Scan for the cell matching the given text and deliver its [x, y] coordinate at center. 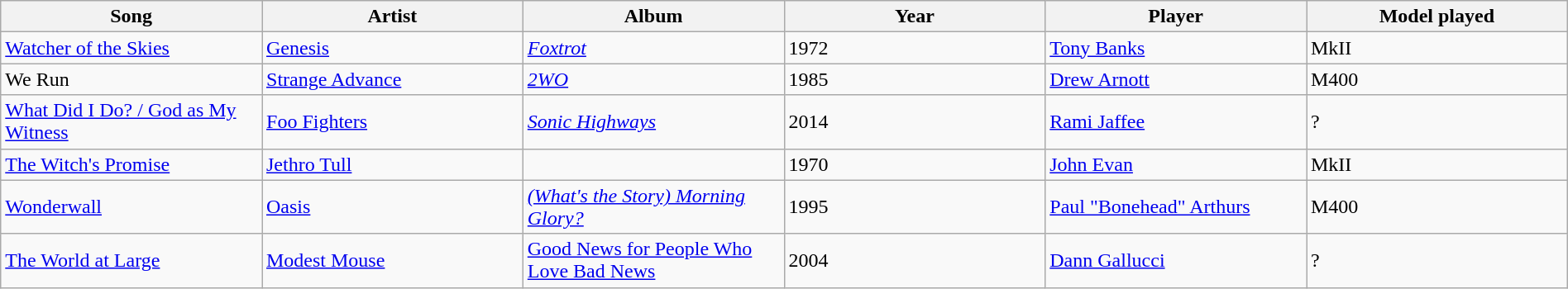
Wonderwall [131, 206]
Modest Mouse [392, 261]
1970 [915, 164]
1995 [915, 206]
Album [653, 17]
Year [915, 17]
1972 [915, 48]
Drew Arnott [1176, 79]
Oasis [392, 206]
John Evan [1176, 164]
Watcher of the Skies [131, 48]
Dann Gallucci [1176, 261]
Foxtrot [653, 48]
2004 [915, 261]
Paul "Bonehead" Arthurs [1176, 206]
2014 [915, 122]
Foo Fighters [392, 122]
Sonic Highways [653, 122]
1985 [915, 79]
Player [1176, 17]
Strange Advance [392, 79]
We Run [131, 79]
Song [131, 17]
The World at Large [131, 261]
What Did I Do? / God as My Witness [131, 122]
Tony Banks [1176, 48]
(What's the Story) Morning Glory? [653, 206]
2WO [653, 79]
Good News for People Who Love Bad News [653, 261]
Jethro Tull [392, 164]
Artist [392, 17]
Genesis [392, 48]
Rami Jaffee [1176, 122]
Model played [1437, 17]
The Witch's Promise [131, 164]
